Provide the (X, Y) coordinate of the cell's center where the given text is located.  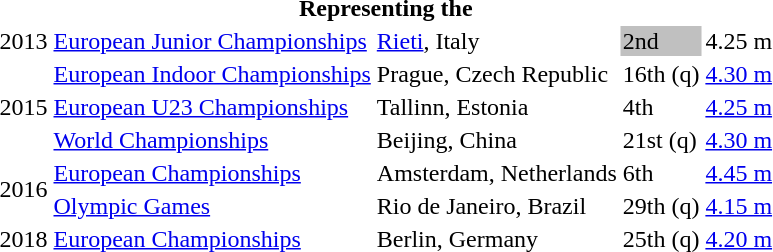
4th (661, 107)
29th (q) (661, 206)
Amsterdam, Netherlands (496, 173)
European U23 Championships (212, 107)
Beijing, China (496, 140)
16th (q) (661, 74)
2nd (661, 41)
World Championships (212, 140)
21st (q) (661, 140)
Prague, Czech Republic (496, 74)
Rieti, Italy (496, 41)
Tallinn, Estonia (496, 107)
European Championships (212, 173)
Olympic Games (212, 206)
Rio de Janeiro, Brazil (496, 206)
6th (661, 173)
European Junior Championships (212, 41)
European Indoor Championships (212, 74)
